From the cell containing the given text, extract its center point as [X, Y] coordinate. 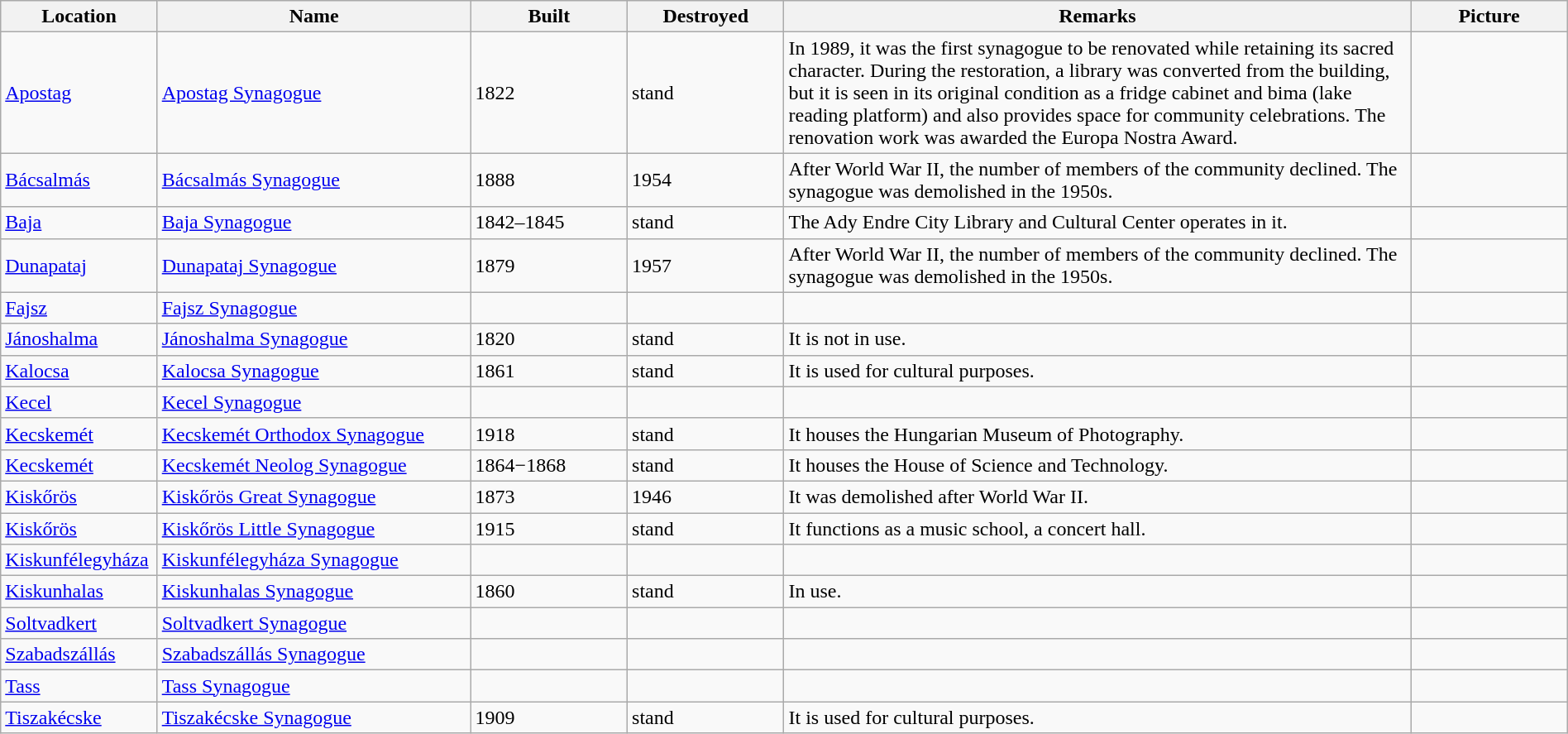
Kiskunhalas Synagogue [314, 592]
Jánoshalma [79, 339]
Kiskőrös Great Synagogue [314, 497]
It houses the House of Science and Technology. [1097, 465]
It was demolished after World War II. [1097, 497]
Destroyed [706, 17]
Kiskőrös Little Synagogue [314, 529]
1861 [549, 371]
1918 [549, 434]
Soltvadkert [79, 623]
Kalocsa [79, 371]
Remarks [1097, 17]
Jánoshalma Synagogue [314, 339]
Tiszakécske Synagogue [314, 717]
Fajsz [79, 308]
1957 [706, 265]
Kecel [79, 402]
Kalocsa Synagogue [314, 371]
1946 [706, 497]
1822 [549, 93]
In use. [1097, 592]
Name [314, 17]
It houses the Hungarian Museum of Photography. [1097, 434]
Dunapataj [79, 265]
Apostag Synagogue [314, 93]
Tass Synagogue [314, 686]
Built [549, 17]
Kiskunhalas [79, 592]
1842–1845 [549, 223]
Apostag [79, 93]
Picture [1489, 17]
Kecel Synagogue [314, 402]
Tiszakécske [79, 717]
Baja [79, 223]
Soltvadkert Synagogue [314, 623]
Bácsalmás Synagogue [314, 180]
1909 [549, 717]
The Ady Endre City Library and Cultural Center operates in it. [1097, 223]
1915 [549, 529]
It functions as a music school, a concert hall. [1097, 529]
Baja Synagogue [314, 223]
1879 [549, 265]
1820 [549, 339]
1954 [706, 180]
Szabadszállás [79, 655]
Location [79, 17]
Fajsz Synagogue [314, 308]
Szabadszállás Synagogue [314, 655]
1860 [549, 592]
1888 [549, 180]
Tass [79, 686]
Bácsalmás [79, 180]
It is not in use. [1097, 339]
Dunapataj Synagogue [314, 265]
1873 [549, 497]
Kiskunfélegyháza [79, 560]
Kecskemét Orthodox Synagogue [314, 434]
Kiskunfélegyháza Synagogue [314, 560]
Kecskemét Neolog Synagogue [314, 465]
1864−1868 [549, 465]
